From the cell containing the given text, extract its center point as [X, Y] coordinate. 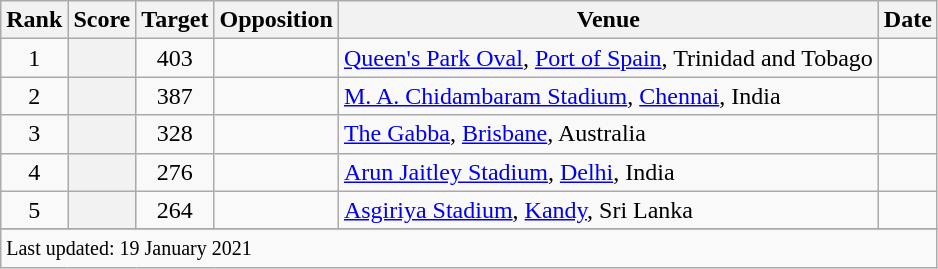
5 [34, 210]
2 [34, 96]
Target [175, 20]
Venue [608, 20]
The Gabba, Brisbane, Australia [608, 134]
Score [102, 20]
Opposition [276, 20]
Rank [34, 20]
264 [175, 210]
M. A. Chidambaram Stadium, Chennai, India [608, 96]
Queen's Park Oval, Port of Spain, Trinidad and Tobago [608, 58]
4 [34, 172]
Last updated: 19 January 2021 [470, 248]
1 [34, 58]
Asgiriya Stadium, Kandy, Sri Lanka [608, 210]
328 [175, 134]
3 [34, 134]
Arun Jaitley Stadium, Delhi, India [608, 172]
Date [908, 20]
276 [175, 172]
387 [175, 96]
403 [175, 58]
